Pinpoint the cell where the given text exists, returning its (X, Y) midpoint coordinate. 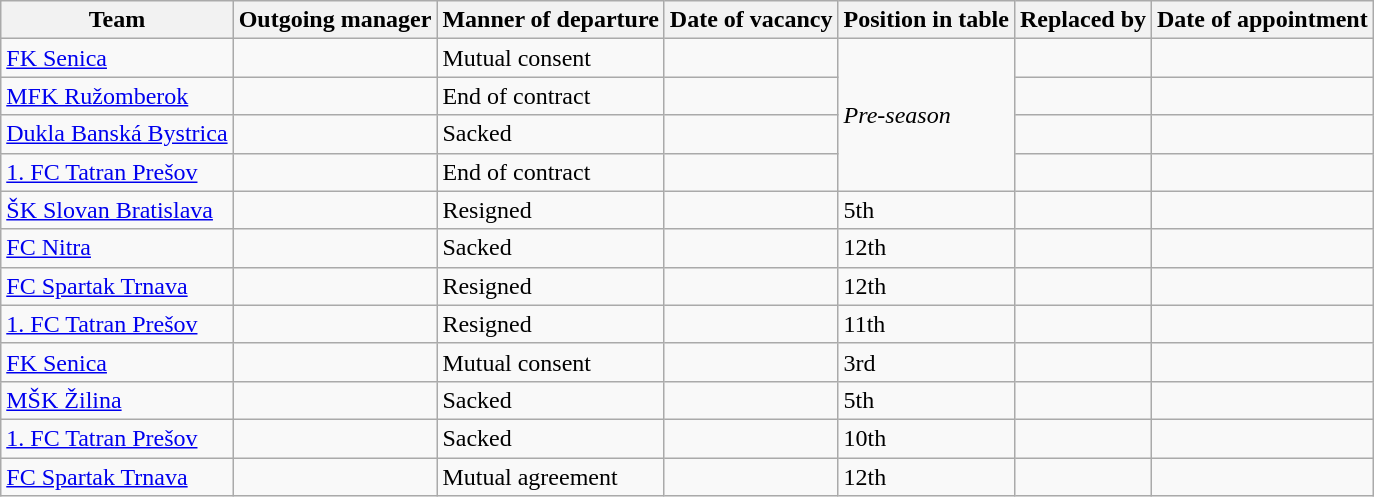
FC Nitra (117, 248)
Team (117, 20)
Replaced by (1082, 20)
MŠK Žilina (117, 400)
ŠK Slovan Bratislava (117, 210)
MFK Ružomberok (117, 96)
Outgoing manager (335, 20)
Manner of departure (550, 20)
Date of vacancy (751, 20)
Date of appointment (1263, 20)
3rd (926, 362)
11th (926, 324)
Pre-season (926, 115)
Mutual agreement (550, 477)
Position in table (926, 20)
Dukla Banská Bystrica (117, 134)
10th (926, 438)
